Provide the [x, y] coordinate of the cell's center where the given text is located.  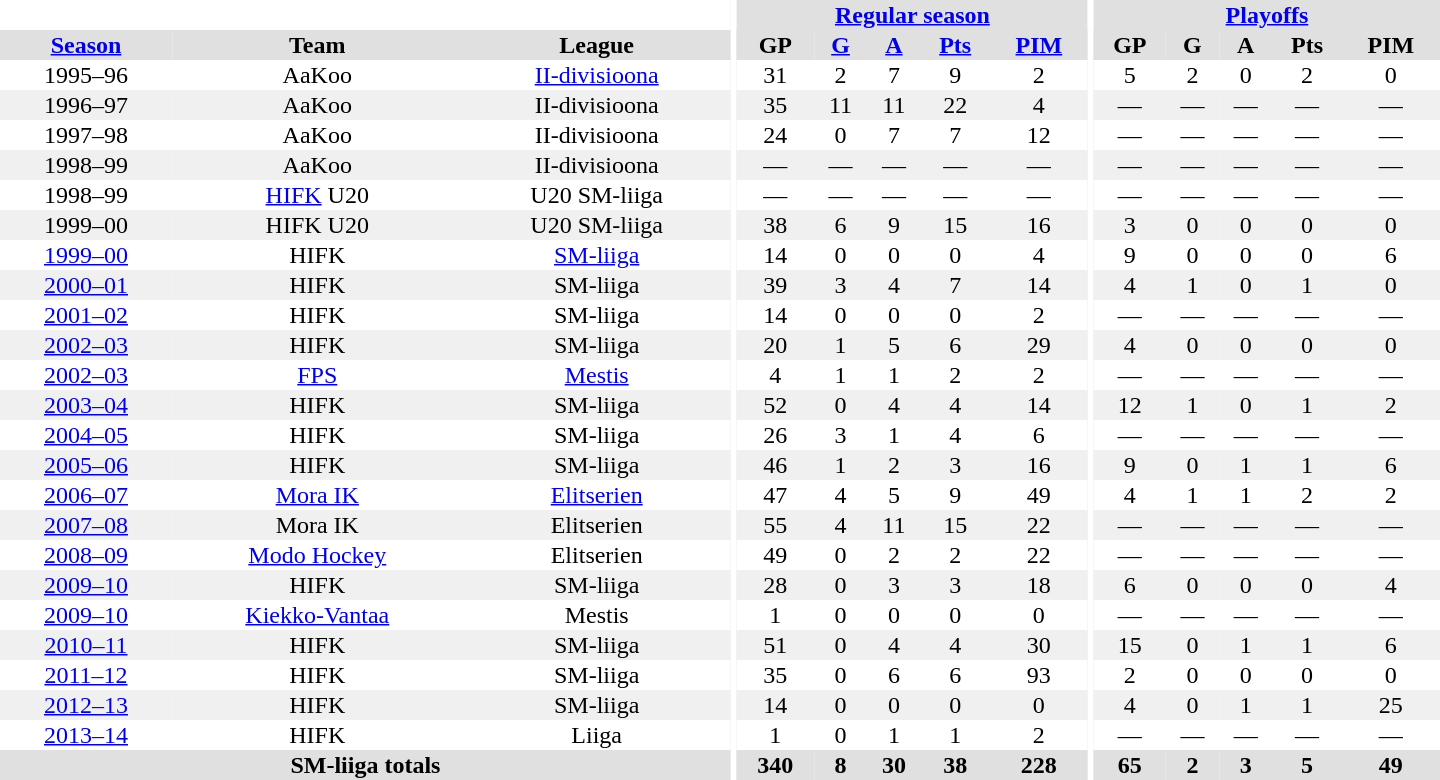
Kiekko-Vantaa [318, 615]
24 [776, 135]
Regular season [912, 15]
SM-liiga totals [366, 765]
39 [776, 285]
League [597, 45]
18 [1039, 585]
25 [1391, 705]
Team [318, 45]
Playoffs [1267, 15]
Season [86, 45]
2011–12 [86, 675]
2008–09 [86, 555]
1995–96 [86, 75]
8 [840, 765]
31 [776, 75]
46 [776, 465]
Liiga [597, 735]
228 [1039, 765]
FPS [318, 375]
55 [776, 525]
93 [1039, 675]
2007–08 [86, 525]
2006–07 [86, 495]
2003–04 [86, 405]
28 [776, 585]
2000–01 [86, 285]
51 [776, 645]
65 [1130, 765]
2013–14 [86, 735]
26 [776, 435]
29 [1039, 345]
52 [776, 405]
1996–97 [86, 105]
2001–02 [86, 315]
2010–11 [86, 645]
2012–13 [86, 705]
Modo Hockey [318, 555]
20 [776, 345]
340 [776, 765]
2005–06 [86, 465]
2004–05 [86, 435]
47 [776, 495]
1997–98 [86, 135]
